Return the (x, y) coordinate for the center point of the cell that contains the specified text.  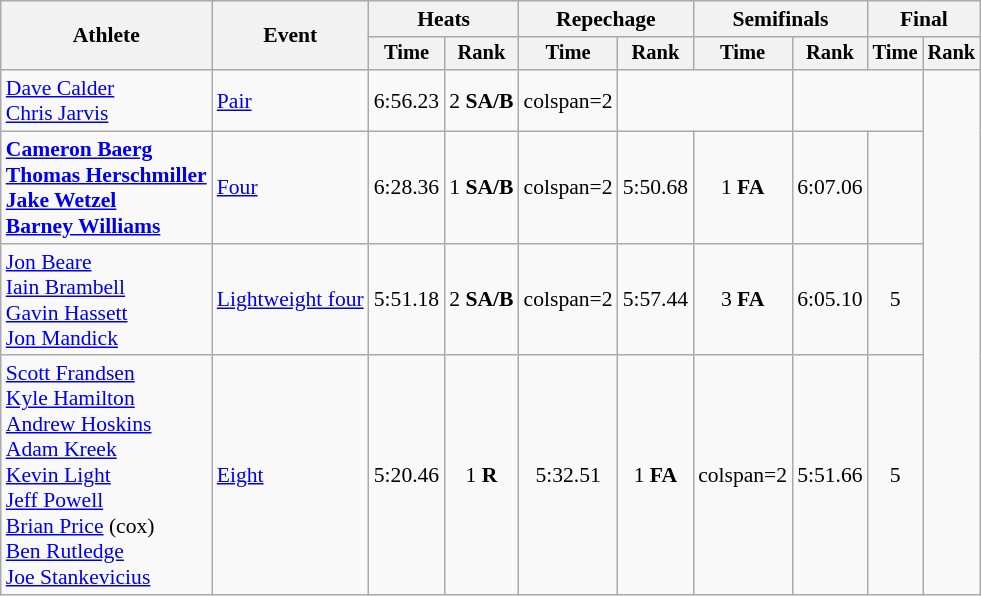
6:07.06 (830, 188)
Athlete (106, 36)
5:20.46 (406, 476)
Four (290, 188)
6:56.23 (406, 100)
5:57.44 (656, 300)
1 R (481, 476)
3 FA (742, 300)
Dave CalderChris Jarvis (106, 100)
Heats (444, 19)
Final (924, 19)
Cameron BaergThomas HerschmillerJake WetzelBarney Williams (106, 188)
Event (290, 36)
Scott FrandsenKyle HamiltonAndrew HoskinsAdam KreekKevin LightJeff PowellBrian Price (cox)Ben RutledgeJoe Stankevicius (106, 476)
Eight (290, 476)
1 SA/B (481, 188)
Pair (290, 100)
6:28.36 (406, 188)
Semifinals (780, 19)
Repechage (606, 19)
5:51.18 (406, 300)
5:51.66 (830, 476)
Jon BeareIain BrambellGavin HassettJon Mandick (106, 300)
6:05.10 (830, 300)
5:50.68 (656, 188)
Lightweight four (290, 300)
5:32.51 (568, 476)
